Find where the given text appears and provide that cell's center as (x, y) coordinate. 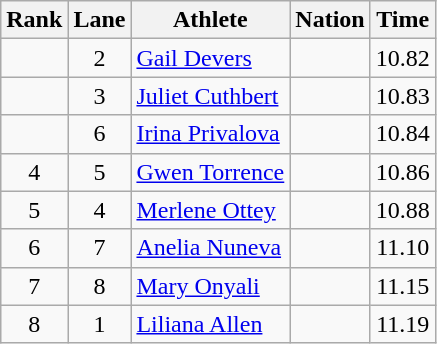
Gwen Torrence (210, 172)
Gail Devers (210, 58)
10.84 (402, 134)
Juliet Cuthbert (210, 96)
3 (100, 96)
Lane (100, 20)
10.88 (402, 210)
Nation (330, 20)
10.83 (402, 96)
Anelia Nuneva (210, 248)
Rank (34, 20)
11.10 (402, 248)
Athlete (210, 20)
Time (402, 20)
10.86 (402, 172)
11.15 (402, 286)
Mary Onyali (210, 286)
2 (100, 58)
Irina Privalova (210, 134)
Liliana Allen (210, 324)
11.19 (402, 324)
Merlene Ottey (210, 210)
1 (100, 324)
10.82 (402, 58)
